Detect which cell encompasses the target text, then output its (X, Y) center coordinate. 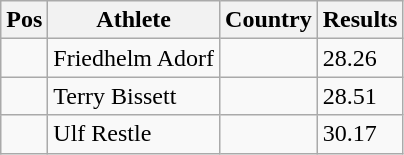
Terry Bissett (134, 96)
30.17 (360, 134)
28.51 (360, 96)
Country (269, 20)
Athlete (134, 20)
Friedhelm Adorf (134, 58)
Pos (24, 20)
Ulf Restle (134, 134)
Results (360, 20)
28.26 (360, 58)
